Return [X, Y] of the center of cell containing provided text 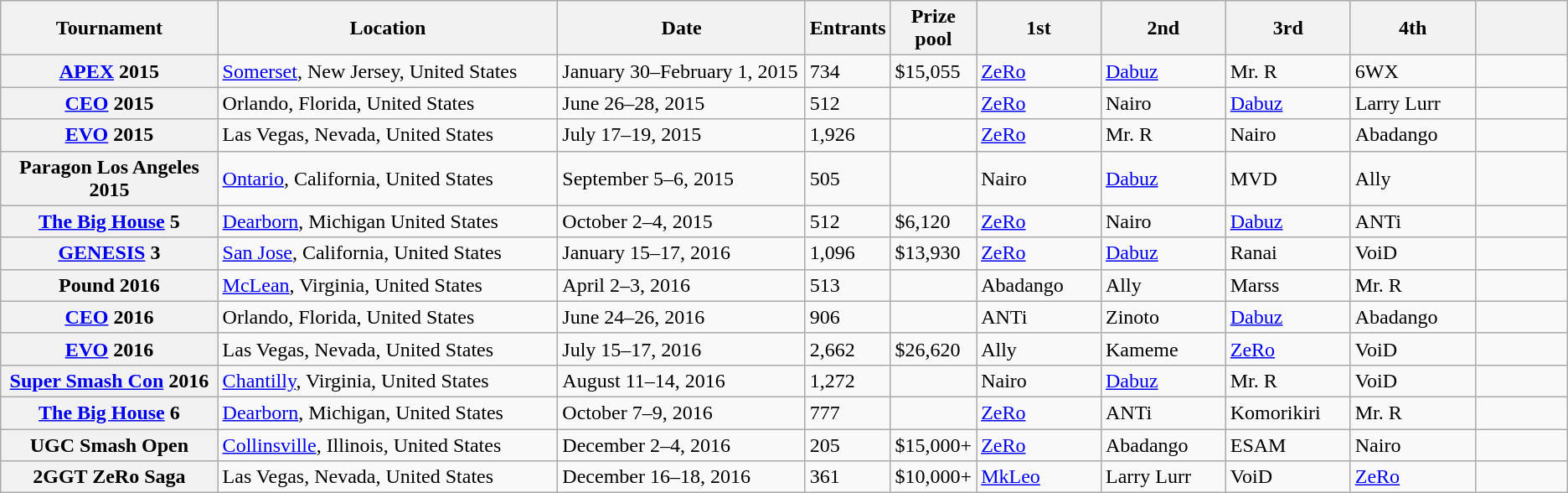
MkLeo [1039, 477]
July 17–19, 2015 [682, 135]
$10,000+ [933, 477]
MVD [1288, 178]
ESAM [1288, 445]
Ontario, California, United States [388, 178]
734 [848, 71]
$15,055 [933, 71]
$13,930 [933, 253]
July 15–17, 2016 [682, 349]
Collinsville, Illinois, United States [388, 445]
6WX [1412, 71]
Super Smash Con 2016 [109, 381]
Pound 2016 [109, 285]
Zinoto [1163, 317]
2,662 [848, 349]
1,926 [848, 135]
Ranai [1288, 253]
EVO 2015 [109, 135]
October 2–4, 2015 [682, 221]
Location [388, 29]
Tournament [109, 29]
June 26–28, 2015 [682, 103]
McLean, Virginia, United States [388, 285]
4th [1412, 29]
Chantilly, Virginia, United States [388, 381]
906 [848, 317]
June 24–26, 2016 [682, 317]
Prize pool [933, 29]
The Big House 5 [109, 221]
September 5–6, 2015 [682, 178]
December 16–18, 2016 [682, 477]
2GGT ZeRo Saga [109, 477]
The Big House 6 [109, 413]
$15,000+ [933, 445]
APEX 2015 [109, 71]
205 [848, 445]
777 [848, 413]
August 11–14, 2016 [682, 381]
December 2–4, 2016 [682, 445]
CEO 2016 [109, 317]
Somerset, New Jersey, United States [388, 71]
CEO 2015 [109, 103]
Dearborn, Michigan United States [388, 221]
Kameme [1163, 349]
$26,620 [933, 349]
Marss [1288, 285]
513 [848, 285]
Date [682, 29]
EVO 2016 [109, 349]
Entrants [848, 29]
October 7–9, 2016 [682, 413]
505 [848, 178]
361 [848, 477]
2nd [1163, 29]
April 2–3, 2016 [682, 285]
UGC Smash Open [109, 445]
1st [1039, 29]
1,272 [848, 381]
Dearborn, Michigan, United States [388, 413]
Paragon Los Angeles 2015 [109, 178]
GENESIS 3 [109, 253]
Komorikiri [1288, 413]
San Jose, California, United States [388, 253]
January 30–February 1, 2015 [682, 71]
3rd [1288, 29]
$6,120 [933, 221]
1,096 [848, 253]
January 15–17, 2016 [682, 253]
